Provide the (X, Y) coordinate of the cell's center where the given text is located.  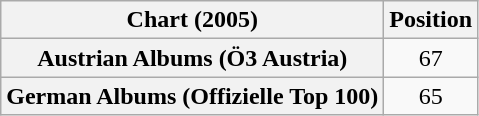
67 (431, 58)
Austrian Albums (Ö3 Austria) (192, 58)
Position (431, 20)
Chart (2005) (192, 20)
German Albums (Offizielle Top 100) (192, 96)
65 (431, 96)
